Capture the cell that displays the provided text and extract its (X, Y) central coordinate. 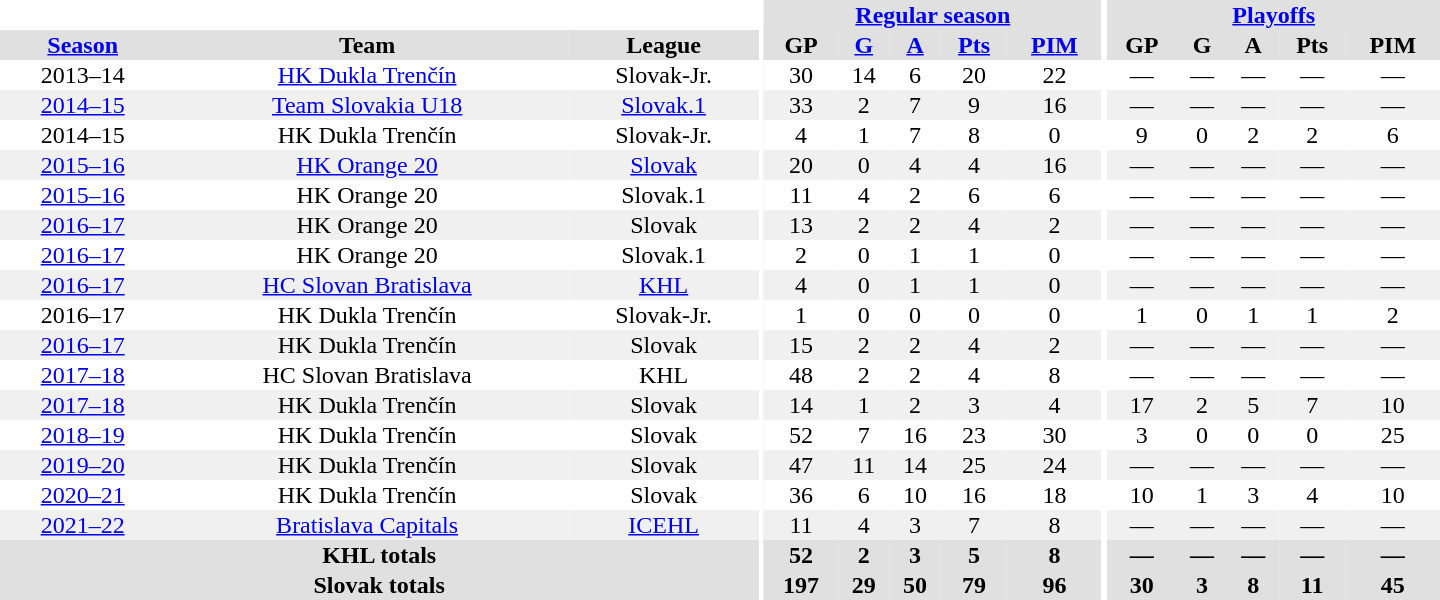
2018–19 (82, 435)
47 (801, 465)
45 (1392, 585)
18 (1054, 495)
197 (801, 585)
96 (1054, 585)
15 (801, 345)
50 (914, 585)
79 (974, 585)
2019–20 (82, 465)
League (664, 45)
23 (974, 435)
Bratislava Capitals (367, 525)
ICEHL (664, 525)
13 (801, 225)
29 (864, 585)
17 (1142, 405)
Team (367, 45)
36 (801, 495)
24 (1054, 465)
Regular season (933, 15)
2013–14 (82, 75)
2021–22 (82, 525)
Team Slovakia U18 (367, 105)
2020–21 (82, 495)
Playoffs (1274, 15)
Slovak totals (379, 585)
Season (82, 45)
48 (801, 375)
22 (1054, 75)
KHL totals (379, 555)
33 (801, 105)
